Extract the [X, Y] coordinate from the center of the cell holding the provided text.  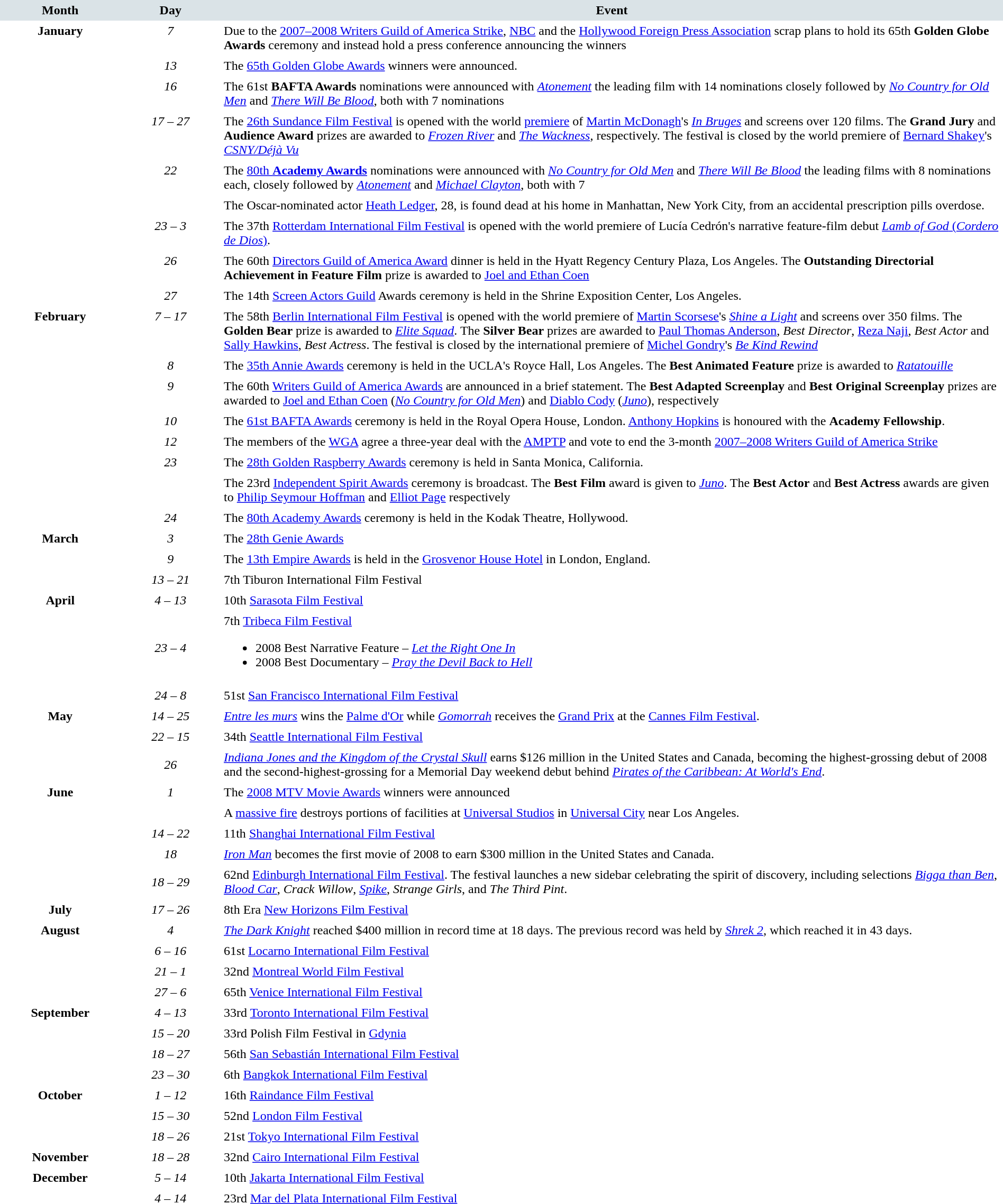
6 – 16 [171, 951]
The 2008 MTV Movie Awards winners were announced [612, 792]
33rd Toronto International Film Festival [612, 1013]
17 – 26 [171, 909]
33rd Polish Film Festival in Gdynia [612, 1033]
8 [171, 366]
The 28th Golden Raspberry Awards ceremony is held in Santa Monica, California. [612, 462]
23 [171, 480]
April [60, 648]
May [60, 744]
56th San Sebastián International Film Festival [612, 1054]
18 – 28 [171, 1157]
10 [171, 421]
The 61st BAFTA Awards ceremony is held in the Royal Opera House, London. Anthony Hopkins is honoured with the Academy Fellowship. [612, 421]
6th Bangkok International Film Festival [612, 1074]
8th Era New Horizons Film Festival [612, 909]
11th Shanghai International Film Festival [612, 833]
The 28th Genie Awards [612, 538]
23 – 30 [171, 1074]
18 [171, 854]
15 – 20 [171, 1033]
Iron Man becomes the first movie of 2008 to earn $300 million in the United States and Canada. [612, 854]
16 [171, 94]
23 – 4 [171, 648]
November [60, 1157]
7 [171, 38]
32nd Cairo International Film Festival [612, 1157]
21st Tokyo International Film Festival [612, 1137]
Month [60, 11]
23 – 3 [171, 233]
The Oscar-nominated actor Heath Ledger, 28, is found dead at his home in Manhattan, New York City, from an accidental prescription pills overdose. [612, 205]
7 – 17 [171, 331]
22 – 15 [171, 737]
18 – 26 [171, 1137]
65th Venice International Film Festival [612, 992]
27 – 6 [171, 992]
July [60, 909]
12 [171, 442]
14 – 25 [171, 716]
1 – 12 [171, 1096]
34th Seattle International Film Festival [612, 737]
The 14th Screen Actors Guild Awards ceremony is held in the Shrine Exposition Center, Los Angeles. [612, 296]
13 [171, 66]
27 [171, 296]
16th Raindance Film Festival [612, 1096]
4 [171, 931]
The Dark Knight reached $400 million in record time at 18 days. The previous record was held by Shrek 2, which reached it in 43 days. [612, 931]
Event [612, 11]
June [60, 841]
October [60, 1116]
Entre les murs wins the Palme d'Or while Gomorrah receives the Grand Prix at the Cannes Film Festival. [612, 716]
18 – 29 [171, 882]
10th Jakarta International Film Festival [612, 1178]
January [60, 163]
13 – 21 [171, 580]
51st San Francisco International Film Festival [612, 696]
1 [171, 803]
21 – 1 [171, 972]
15 – 30 [171, 1116]
Day [171, 11]
5 – 14 [171, 1178]
10th Sarasota Film Festival [612, 601]
September [60, 1044]
22 [171, 188]
52nd London Film Festival [612, 1116]
14 – 22 [171, 833]
March [60, 559]
32nd Montreal World Film Festival [612, 972]
3 [171, 538]
August [60, 961]
7th Tiburon International Film Festival [612, 580]
The 13th Empire Awards is held in the Grosvenor House Hotel in London, England. [612, 559]
February [60, 417]
The 80th Academy Awards ceremony is held in the Kodak Theatre, Hollywood. [612, 518]
The members of the WGA agree a three-year deal with the AMPTP and vote to end the 3-month 2007–2008 Writers Guild of America Strike [612, 442]
61st Locarno International Film Festival [612, 951]
17 – 27 [171, 135]
A massive fire destroys portions of facilities at Universal Studios in Universal City near Los Angeles. [612, 813]
24 [171, 518]
7th Tribeca Film Festival2008 Best Narrative Feature – Let the Right One In2008 Best Documentary – Pray the Devil Back to Hell [612, 648]
18 – 27 [171, 1054]
The 35th Annie Awards ceremony is held in the UCLA's Royce Hall, Los Angeles. The Best Animated Feature prize is awarded to Ratatouille [612, 366]
The 65th Golden Globe Awards winners were announced. [612, 66]
24 – 8 [171, 696]
